Return [X, Y] of the center of cell containing provided text 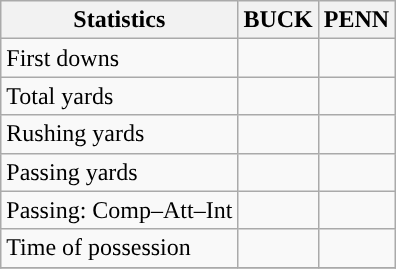
BUCK [278, 20]
Passing: Comp–Att–Int [120, 210]
First downs [120, 58]
Time of possession [120, 248]
Rushing yards [120, 134]
Passing yards [120, 172]
PENN [356, 20]
Total yards [120, 96]
Statistics [120, 20]
